Output the [x, y] coordinate of the center of the cell containing the given text.  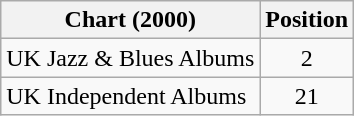
UK Independent Albums [130, 96]
2 [307, 58]
Chart (2000) [130, 20]
UK Jazz & Blues Albums [130, 58]
21 [307, 96]
Position [307, 20]
